Provide the (x, y) coordinate of the cell's center where the given text is located.  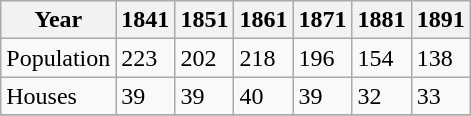
138 (440, 58)
202 (204, 58)
40 (264, 96)
223 (146, 58)
1871 (322, 20)
1891 (440, 20)
196 (322, 58)
218 (264, 58)
1851 (204, 20)
154 (382, 58)
Year (58, 20)
32 (382, 96)
1841 (146, 20)
1861 (264, 20)
Population (58, 58)
Houses (58, 96)
1881 (382, 20)
33 (440, 96)
